Output the [X, Y] coordinate of the center of the cell containing the given text.  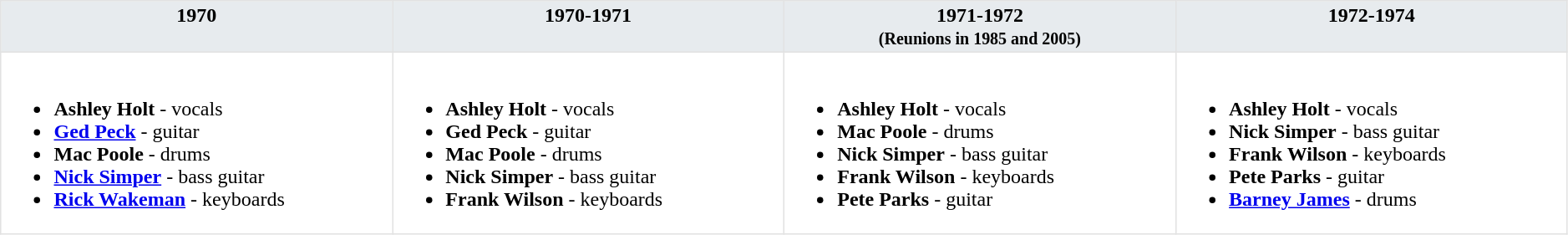
Ashley Holt - vocalsMac Poole - drumsNick Simper - bass guitarFrank Wilson - keyboardsPete Parks - guitar [979, 143]
Ashley Holt - vocalsGed Peck - guitarMac Poole - drumsNick Simper - bass guitarFrank Wilson - keyboards [588, 143]
1972-1974 [1372, 27]
1970 [197, 27]
Ashley Holt - vocalsNick Simper - bass guitarFrank Wilson - keyboardsPete Parks - guitarBarney James - drums [1372, 143]
Ashley Holt - vocalsGed Peck - guitarMac Poole - drumsNick Simper - bass guitarRick Wakeman - keyboards [197, 143]
1971-1972(Reunions in 1985 and 2005) [979, 27]
1970-1971 [588, 27]
